Locate the cell with the specified text and output its [X, Y] center coordinate. 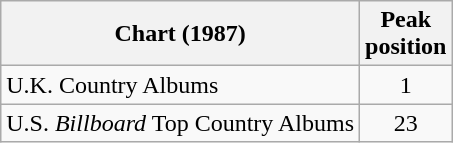
Chart (1987) [180, 34]
1 [406, 85]
Peakposition [406, 34]
U.S. Billboard Top Country Albums [180, 123]
U.K. Country Albums [180, 85]
23 [406, 123]
